Detect which cell encompasses the target text, then output its (X, Y) center coordinate. 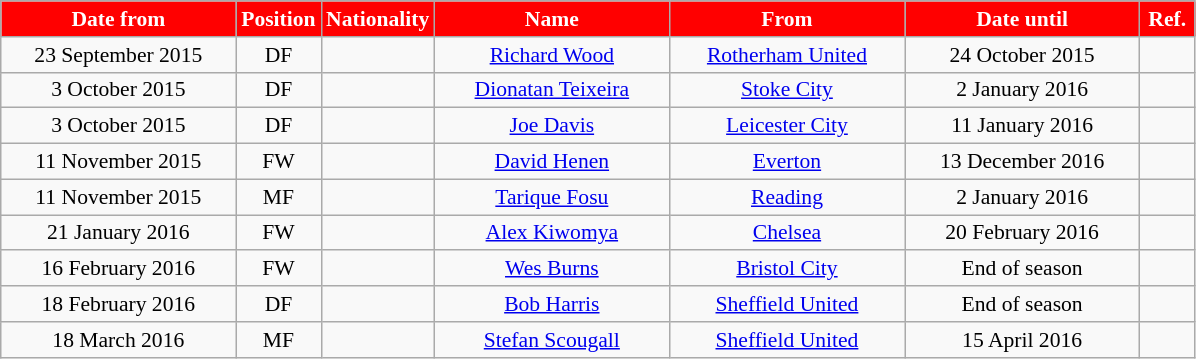
Reading (786, 197)
18 March 2016 (118, 340)
Wes Burns (552, 269)
Date from (118, 19)
11 January 2016 (1022, 126)
15 April 2016 (1022, 340)
20 February 2016 (1022, 233)
Ref. (1168, 19)
Bob Harris (552, 304)
Rotherham United (786, 55)
Tarique Fosu (552, 197)
Everton (786, 162)
Position (278, 19)
Name (552, 19)
24 October 2015 (1022, 55)
From (786, 19)
Date until (1022, 19)
Stefan Scougall (552, 340)
21 January 2016 (118, 233)
13 December 2016 (1022, 162)
18 February 2016 (118, 304)
David Henen (552, 162)
Nationality (378, 19)
Stoke City (786, 90)
Leicester City (786, 126)
Bristol City (786, 269)
16 February 2016 (118, 269)
Joe Davis (552, 126)
Richard Wood (552, 55)
Alex Kiwomya (552, 233)
23 September 2015 (118, 55)
Chelsea (786, 233)
Dionatan Teixeira (552, 90)
